Detect which cell encompasses the target text, then output its (x, y) center coordinate. 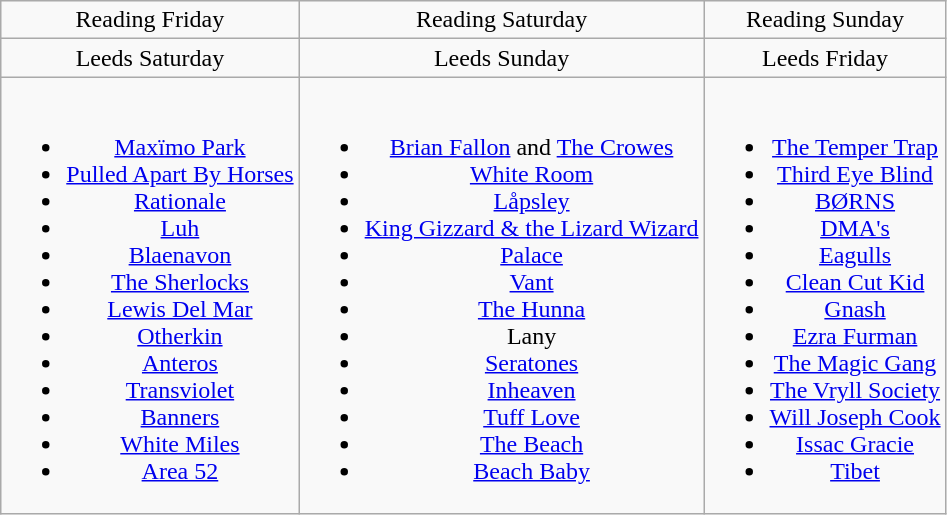
Maxïmo ParkPulled Apart By HorsesRationaleLuhBlaenavonThe SherlocksLewis Del MarOtherkinAnterosTransvioletBannersWhite MilesArea 52 (150, 296)
Leeds Friday (825, 58)
Leeds Sunday (502, 58)
Brian Fallon and The CrowesWhite RoomLåpsleyKing Gizzard & the Lizard WizardPalaceVantThe HunnaLanySeratonesInheavenTuff LoveThe BeachBeach Baby (502, 296)
Reading Friday (150, 20)
Reading Sunday (825, 20)
The Temper TrapThird Eye BlindBØRNSDMA'sEagullsClean Cut KidGnashEzra FurmanThe Magic GangThe Vryll SocietyWill Joseph CookIssac GracieTibet (825, 296)
Leeds Saturday (150, 58)
Reading Saturday (502, 20)
